For the text-containing cell, return its midpoint in [x, y] coordinate format. 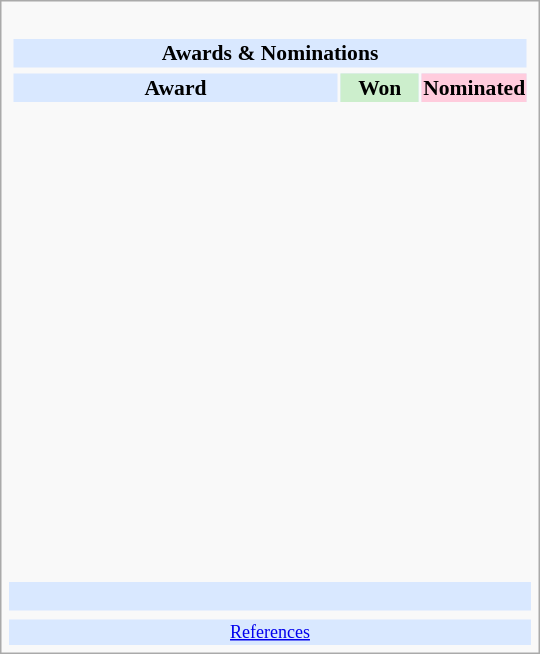
Awards & Nominations [270, 53]
Awards & Nominations Award Won Nominated [270, 294]
References [270, 632]
Nominated [474, 87]
Won [380, 87]
Award [175, 87]
